From the cell containing the given text, extract its center point as (X, Y) coordinate. 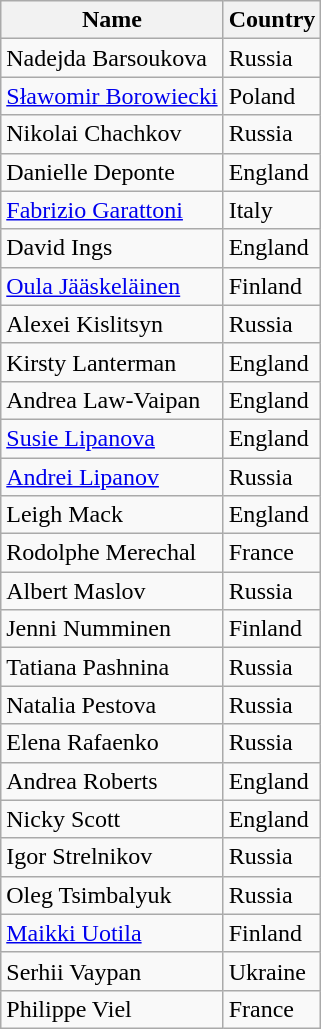
Oula Jääskeläinen (112, 286)
Susie Lipanova (112, 438)
Jenni Numminen (112, 629)
Igor Strelnikov (112, 857)
Nikolai Chachkov (112, 134)
Philippe Viel (112, 1009)
Maikki Uotila (112, 933)
Serhii Vaypan (112, 971)
Natalia Pestova (112, 705)
Rodolphe Merechal (112, 553)
Oleg Tsimbalyuk (112, 895)
Sławomir Borowiecki (112, 96)
Andrei Lipanov (112, 477)
Andrea Roberts (112, 781)
Kirsty Lanterman (112, 362)
David Ings (112, 248)
Albert Maslov (112, 591)
Fabrizio Garattoni (112, 210)
Nicky Scott (112, 819)
Ukraine (272, 971)
Nadejda Barsoukova (112, 58)
Danielle Deponte (112, 172)
Italy (272, 210)
Leigh Mack (112, 515)
Name (112, 20)
Andrea Law-Vaipan (112, 400)
Tatiana Pashnina (112, 667)
Country (272, 20)
Elena Rafaenko (112, 743)
Alexei Kislitsyn (112, 324)
Poland (272, 96)
